Output the (X, Y) coordinate of the center of the cell containing the given text.  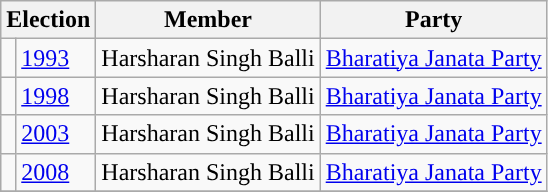
2008 (56, 172)
Election (48, 20)
1993 (56, 58)
2003 (56, 134)
Member (208, 20)
1998 (56, 96)
Party (434, 20)
